Extract the [x, y] coordinate from the center of the cell holding the provided text.  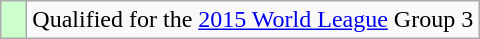
Qualified for the 2015 World League Group 3 [253, 20]
